Output the (x, y) coordinate of the center of the cell containing the given text.  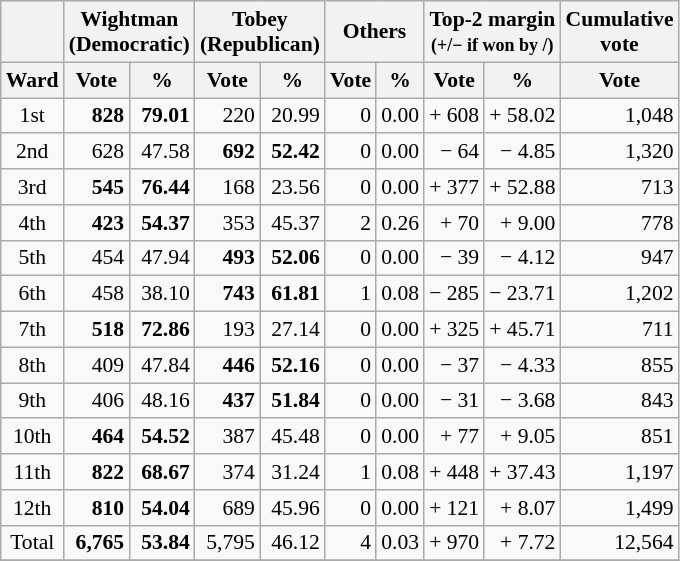
45.96 (292, 508)
6th (32, 294)
+ 9.05 (522, 437)
628 (97, 152)
+ 7.72 (522, 543)
4th (32, 223)
1,048 (619, 116)
47.58 (162, 152)
0.26 (400, 223)
5,795 (228, 543)
− 285 (454, 294)
3rd (32, 187)
− 4.12 (522, 258)
423 (97, 223)
− 64 (454, 152)
193 (228, 330)
− 4.33 (522, 365)
− 37 (454, 365)
+ 45.71 (522, 330)
828 (97, 116)
851 (619, 437)
68.67 (162, 472)
374 (228, 472)
− 31 (454, 401)
810 (97, 508)
545 (97, 187)
52.06 (292, 258)
+ 77 (454, 437)
79.01 (162, 116)
61.81 (292, 294)
406 (97, 401)
+ 70 (454, 223)
51.84 (292, 401)
1,320 (619, 152)
Ward (32, 80)
2 (350, 223)
48.16 (162, 401)
387 (228, 437)
52.42 (292, 152)
4 (350, 543)
711 (619, 330)
458 (97, 294)
47.84 (162, 365)
6,765 (97, 543)
689 (228, 508)
454 (97, 258)
10th (32, 437)
Others (374, 32)
47.94 (162, 258)
76.44 (162, 187)
20.99 (292, 116)
Top-2 margin(+/− if won by /) (492, 32)
72.86 (162, 330)
8th (32, 365)
446 (228, 365)
+ 121 (454, 508)
437 (228, 401)
− 23.71 (522, 294)
− 3.68 (522, 401)
1,499 (619, 508)
23.56 (292, 187)
+ 970 (454, 543)
778 (619, 223)
493 (228, 258)
1,197 (619, 472)
855 (619, 365)
− 4.85 (522, 152)
1,202 (619, 294)
843 (619, 401)
38.10 (162, 294)
743 (228, 294)
+ 52.88 (522, 187)
+ 9.00 (522, 223)
713 (619, 187)
+ 8.07 (522, 508)
168 (228, 187)
54.52 (162, 437)
220 (228, 116)
+ 37.43 (522, 472)
+ 448 (454, 472)
53.84 (162, 543)
518 (97, 330)
7th (32, 330)
11th (32, 472)
27.14 (292, 330)
1st (32, 116)
409 (97, 365)
947 (619, 258)
Tobey(Republican) (260, 32)
+ 325 (454, 330)
54.04 (162, 508)
822 (97, 472)
52.16 (292, 365)
5th (32, 258)
31.24 (292, 472)
+ 58.02 (522, 116)
Total (32, 543)
Cumulativevote (619, 32)
− 39 (454, 258)
54.37 (162, 223)
+ 377 (454, 187)
45.48 (292, 437)
464 (97, 437)
0.03 (400, 543)
692 (228, 152)
+ 608 (454, 116)
46.12 (292, 543)
Wightman(Democratic) (130, 32)
9th (32, 401)
2nd (32, 152)
12,564 (619, 543)
12th (32, 508)
45.37 (292, 223)
353 (228, 223)
